Locate the cell with the specified text and output its [x, y] center coordinate. 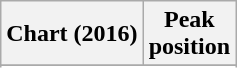
Peakposition [189, 34]
Chart (2016) [72, 34]
